Capture the cell that displays the provided text and extract its (X, Y) central coordinate. 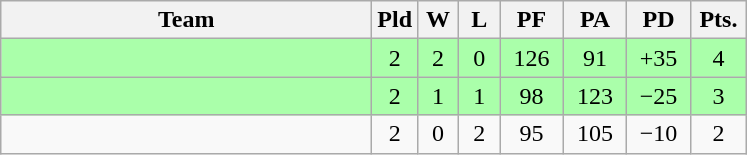
PF (532, 20)
L (480, 20)
−10 (659, 134)
−25 (659, 96)
105 (595, 134)
4 (718, 58)
+35 (659, 58)
Team (186, 20)
3 (718, 96)
W (438, 20)
Pts. (718, 20)
123 (595, 96)
Pld (395, 20)
91 (595, 58)
PA (595, 20)
95 (532, 134)
PD (659, 20)
126 (532, 58)
98 (532, 96)
